Search for the cell housing the specified text and yield its [X, Y] center coordinate. 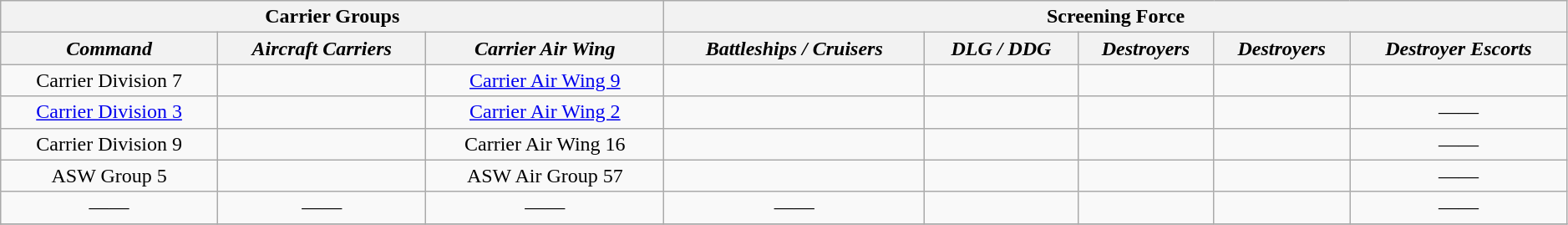
Battleships / Cruisers [794, 49]
Carrier Air Wing 2 [545, 112]
Aircraft Carriers [322, 49]
Carrier Division 3 [109, 112]
ASW Air Group 57 [545, 176]
Carrier Groups [332, 17]
Carrier Air Wing [545, 49]
ASW Group 5 [109, 176]
Carrier Air Wing 16 [545, 144]
Screening Force [1116, 17]
Carrier Air Wing 9 [545, 80]
DLG / DDG [1001, 49]
Command [109, 49]
Carrier Division 9 [109, 144]
Carrier Division 7 [109, 80]
Destroyer Escorts [1459, 49]
